Output the [X, Y] coordinate of the center of the cell containing the given text.  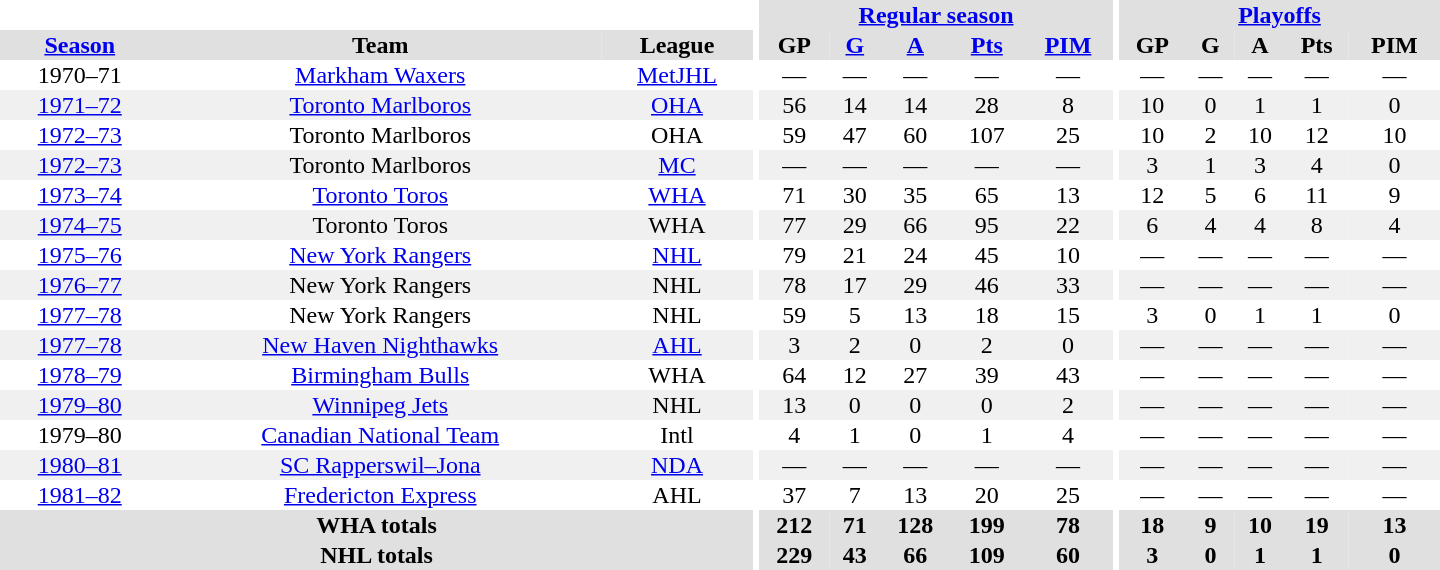
1973–74 [80, 195]
7 [855, 495]
1981–82 [80, 495]
17 [855, 285]
21 [855, 255]
1980–81 [80, 465]
NHL totals [376, 555]
11 [1317, 195]
Birmingham Bulls [380, 375]
Playoffs [1280, 15]
128 [916, 525]
NDA [677, 465]
MetJHL [677, 75]
35 [916, 195]
79 [794, 255]
New Haven Nighthawks [380, 345]
64 [794, 375]
212 [794, 525]
1976–77 [80, 285]
1974–75 [80, 225]
107 [986, 135]
24 [916, 255]
27 [916, 375]
Canadian National Team [380, 435]
95 [986, 225]
SC Rapperswil–Jona [380, 465]
League [677, 45]
28 [986, 105]
30 [855, 195]
56 [794, 105]
33 [1068, 285]
1978–79 [80, 375]
Fredericton Express [380, 495]
Markham Waxers [380, 75]
20 [986, 495]
Season [80, 45]
45 [986, 255]
37 [794, 495]
Intl [677, 435]
39 [986, 375]
Team [380, 45]
109 [986, 555]
15 [1068, 315]
Winnipeg Jets [380, 405]
47 [855, 135]
1975–76 [80, 255]
1971–72 [80, 105]
22 [1068, 225]
229 [794, 555]
65 [986, 195]
WHA totals [376, 525]
199 [986, 525]
MC [677, 165]
1970–71 [80, 75]
46 [986, 285]
Regular season [936, 15]
19 [1317, 525]
77 [794, 225]
